Search for the cell housing the specified text and yield its [x, y] center coordinate. 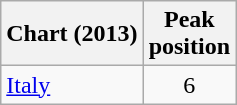
6 [189, 85]
Peakposition [189, 34]
Chart (2013) [72, 34]
Italy [72, 85]
